Pinpoint the cell where the given text exists, returning its [x, y] midpoint coordinate. 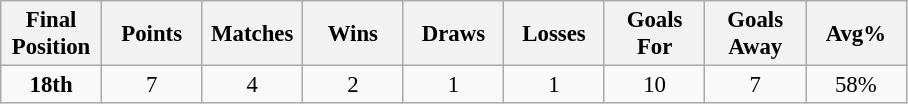
Wins [354, 34]
58% [856, 85]
Draws [454, 34]
Goals For [654, 34]
Avg% [856, 34]
2 [354, 85]
Final Position [52, 34]
10 [654, 85]
Matches [252, 34]
18th [52, 85]
Losses [554, 34]
Goals Away [756, 34]
4 [252, 85]
Points [152, 34]
